Find where the given text appears and provide that cell's center as (x, y) coordinate. 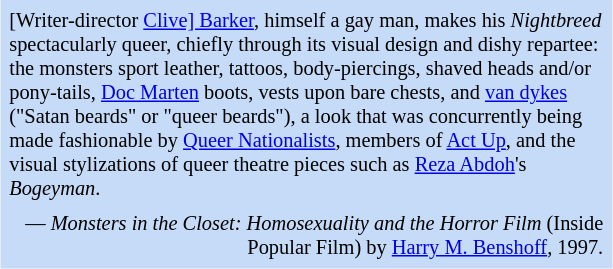
— Monsters in the Closet: Homosexuality and the Horror Film (Inside Popular Film) by Harry M. Benshoff, 1997. (306, 236)
